For the text-containing cell, return its midpoint in [x, y] coordinate format. 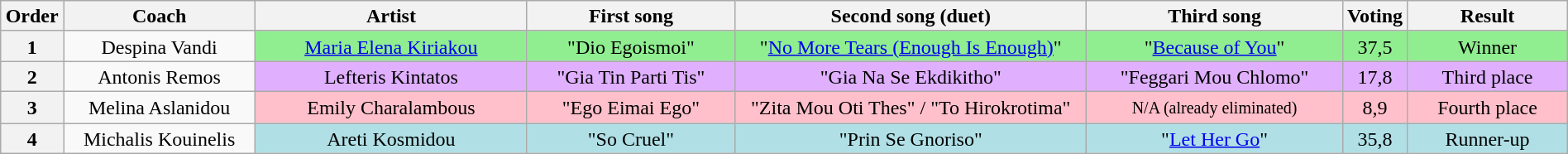
"Feggari Mou Chlomo" [1214, 76]
Coach [160, 17]
"Gia Na Se Ekdikitho" [911, 76]
Runner-up [1487, 137]
Artist [392, 17]
Antonis Remos [160, 76]
First song [630, 17]
"Because of You" [1214, 46]
"Zita Mou Oti Thes" / "To Hirokrotima" [911, 107]
2 [32, 76]
Winner [1487, 46]
"Let Her Go" [1214, 137]
Emily Charalambous [392, 107]
Second song (duet) [911, 17]
Third song [1214, 17]
Despina Vandi [160, 46]
4 [32, 137]
"Prin Se Gnoriso" [911, 137]
Voting [1374, 17]
Order [32, 17]
8,9 [1374, 107]
3 [32, 107]
35,8 [1374, 137]
N/A (already eliminated) [1214, 107]
"Ego Eimai Ego" [630, 107]
Lefteris Kintatos [392, 76]
"No More Tears (Enough Is Enough)" [911, 46]
Areti Kosmidou [392, 137]
"Gia Tin Parti Tis" [630, 76]
Fourth place [1487, 107]
37,5 [1374, 46]
Melina Aslanidou [160, 107]
Third place [1487, 76]
17,8 [1374, 76]
1 [32, 46]
Michalis Kouinelis [160, 137]
Result [1487, 17]
"So Cruel" [630, 137]
Maria Elena Kiriakou [392, 46]
"Dio Egoismoi" [630, 46]
